Detect which cell encompasses the target text, then output its [X, Y] center coordinate. 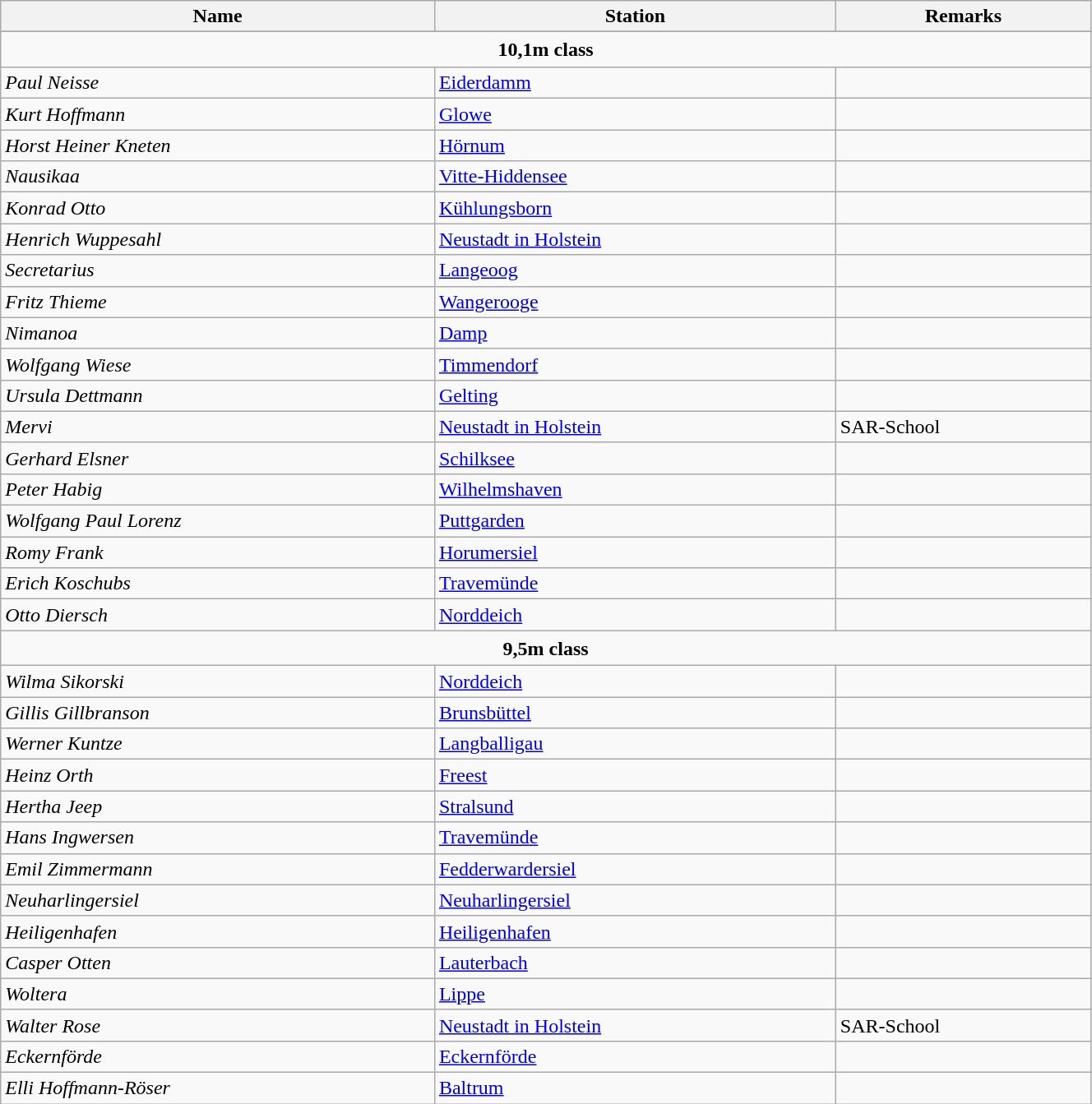
Gillis Gillbranson [218, 713]
Kühlungsborn [635, 208]
Ursula Dettmann [218, 395]
Romy Frank [218, 552]
Langeoog [635, 270]
Station [635, 16]
Nausikaa [218, 177]
Schilksee [635, 458]
Baltrum [635, 1088]
Hertha Jeep [218, 806]
Secretarius [218, 270]
Emil Zimmermann [218, 869]
Walter Rose [218, 1025]
Brunsbüttel [635, 713]
9,5m class [546, 648]
Wilhelmshaven [635, 490]
Vitte-Hiddensee [635, 177]
Langballigau [635, 744]
Konrad Otto [218, 208]
Casper Otten [218, 963]
Wilma Sikorski [218, 681]
Heinz Orth [218, 775]
Horumersiel [635, 552]
Fritz Thieme [218, 302]
Kurt Hoffmann [218, 114]
Mervi [218, 427]
Peter Habig [218, 490]
Hans Ingwersen [218, 838]
Eiderdamm [635, 83]
Nimanoa [218, 333]
Glowe [635, 114]
Otto Diersch [218, 615]
Wangerooge [635, 302]
Horst Heiner Kneten [218, 146]
Wolfgang Paul Lorenz [218, 521]
Freest [635, 775]
Name [218, 16]
Paul Neisse [218, 83]
Elli Hoffmann-Röser [218, 1088]
Lauterbach [635, 963]
10,1m class [546, 49]
Hörnum [635, 146]
Lippe [635, 994]
Timmendorf [635, 364]
Puttgarden [635, 521]
Gelting [635, 395]
Wolfgang Wiese [218, 364]
Remarks [963, 16]
Damp [635, 333]
Fedderwardersiel [635, 869]
Woltera [218, 994]
Gerhard Elsner [218, 458]
Henrich Wuppesahl [218, 239]
Erich Koschubs [218, 584]
Werner Kuntze [218, 744]
Stralsund [635, 806]
